Pinpoint the cell where the given text exists, returning its [x, y] midpoint coordinate. 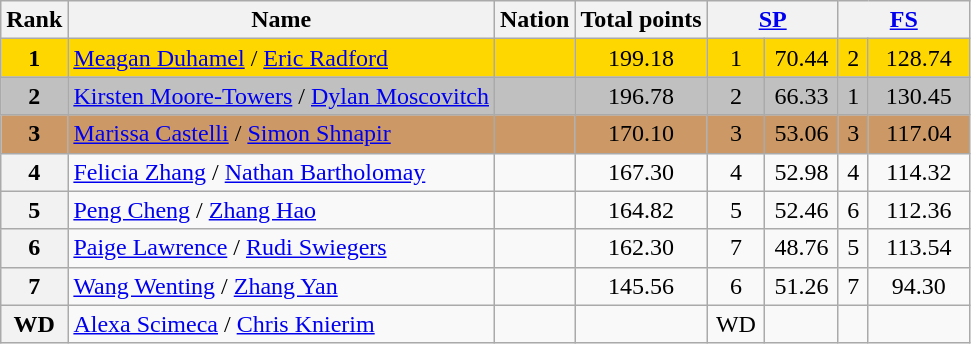
Paige Lawrence / Rudi Swiegers [282, 248]
164.82 [641, 210]
Peng Cheng / Zhang Hao [282, 210]
114.32 [918, 172]
66.33 [802, 96]
52.46 [802, 210]
52.98 [802, 172]
Rank [34, 20]
Wang Wenting / Zhang Yan [282, 286]
SP [772, 20]
Marissa Castelli / Simon Shnapir [282, 134]
Meagan Duhamel / Eric Radford [282, 58]
145.56 [641, 286]
162.30 [641, 248]
53.06 [802, 134]
Total points [641, 20]
Felicia Zhang / Nathan Bartholomay [282, 172]
130.45 [918, 96]
167.30 [641, 172]
FS [904, 20]
170.10 [641, 134]
Alexa Scimeca / Chris Knierim [282, 324]
48.76 [802, 248]
196.78 [641, 96]
112.36 [918, 210]
51.26 [802, 286]
Name [282, 20]
94.30 [918, 286]
Nation [535, 20]
199.18 [641, 58]
117.04 [918, 134]
70.44 [802, 58]
113.54 [918, 248]
128.74 [918, 58]
Kirsten Moore-Towers / Dylan Moscovitch [282, 96]
